For the text-containing cell, return its midpoint in (X, Y) coordinate format. 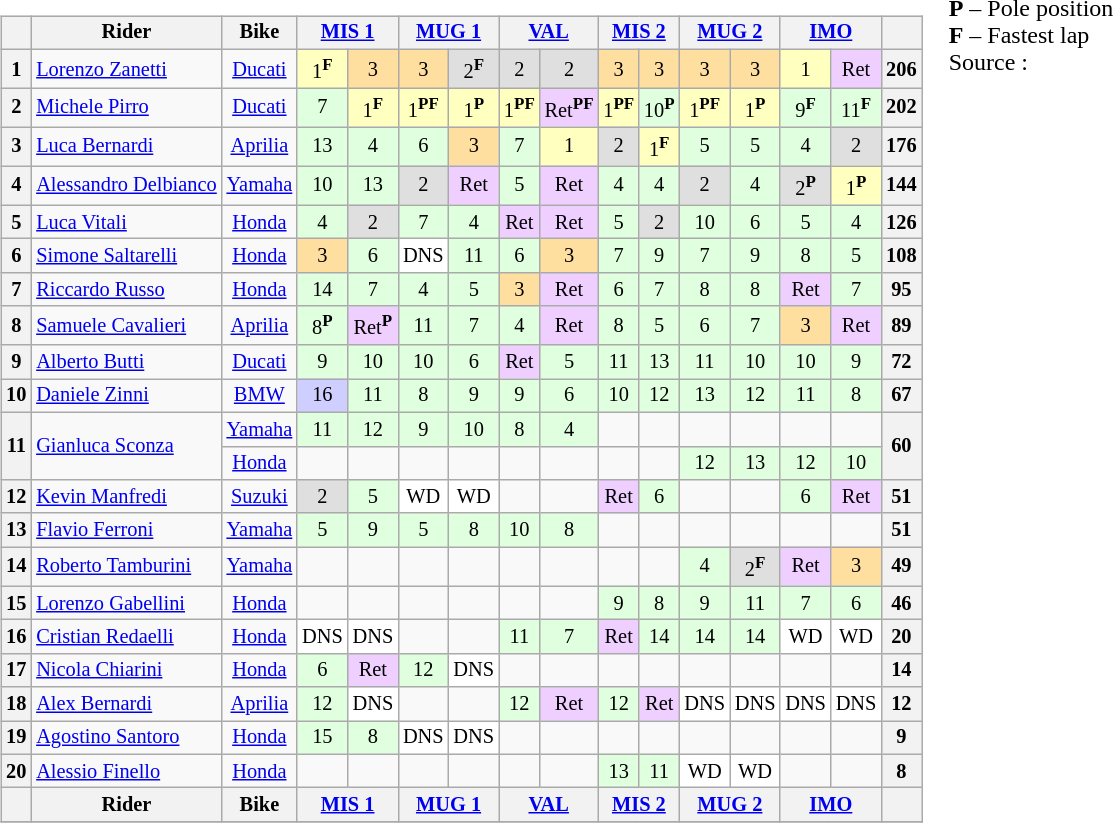
Cristian Redaelli (126, 637)
Lorenzo Gabellini (126, 603)
67 (901, 396)
89 (901, 326)
Luca Bernardi (126, 146)
Alessio Finello (126, 771)
BMW (260, 396)
176 (901, 146)
Agostino Santoro (126, 738)
RetPF (570, 108)
Daniele Zinni (126, 396)
46 (901, 603)
11F (856, 108)
202 (901, 108)
Roberto Tamburini (126, 566)
Suzuki (260, 497)
Gianluca Sconza (126, 446)
Kevin Manfredi (126, 497)
Nicola Chiarini (126, 670)
17 (16, 670)
8P (322, 326)
Samuele Cavalieri (126, 326)
49 (901, 566)
72 (901, 362)
144 (901, 186)
2P (805, 186)
Simone Saltarelli (126, 256)
Riccardo Russo (126, 289)
60 (901, 446)
108 (901, 256)
Michele Pirro (126, 108)
10P (659, 108)
Luca Vitali (126, 222)
126 (901, 222)
18 (16, 704)
Lorenzo Zanetti (126, 68)
Alex Bernardi (126, 704)
Alessandro Delbianco (126, 186)
19 (16, 738)
RetP (373, 326)
Alberto Butti (126, 362)
206 (901, 68)
95 (901, 289)
Flavio Ferroni (126, 530)
9F (805, 108)
